Identify which cell holds the provided text, then report its [x, y] central coordinate. 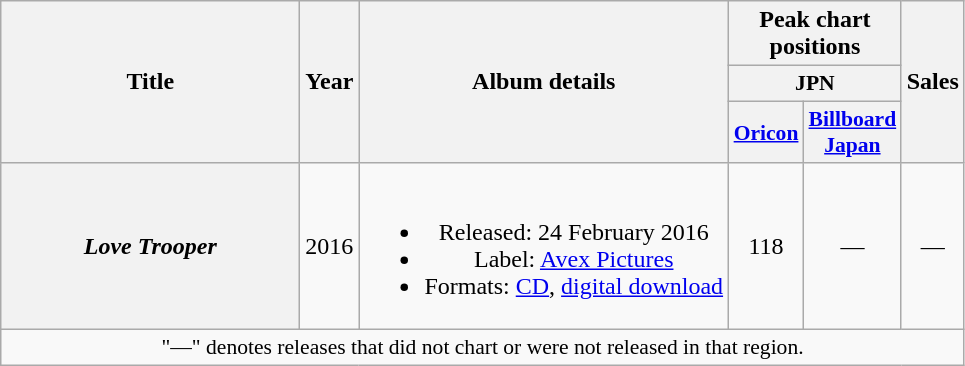
Year [330, 82]
Album details [544, 82]
JPN [816, 84]
Peak chart positions [816, 34]
118 [766, 246]
"—" denotes releases that did not chart or were not released in that region. [483, 348]
Oricon [766, 132]
Billboard Japan [853, 132]
Sales [932, 82]
Love Trooper [150, 246]
Released: 24 February 2016Label: Avex PicturesFormats: CD, digital download [544, 246]
Title [150, 82]
2016 [330, 246]
